Locate the cell with the specified text and output its [X, Y] center coordinate. 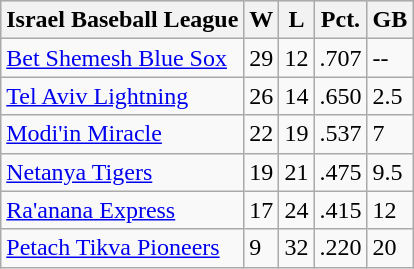
9.5 [390, 172]
7 [390, 134]
Bet Shemesh Blue Sox [122, 58]
17 [262, 210]
W [262, 20]
Modi'in Miracle [122, 134]
GB [390, 20]
21 [296, 172]
Israel Baseball League [122, 20]
29 [262, 58]
.415 [340, 210]
.707 [340, 58]
Petach Tikva Pioneers [122, 248]
Tel Aviv Lightning [122, 96]
L [296, 20]
Netanya Tigers [122, 172]
14 [296, 96]
32 [296, 248]
20 [390, 248]
Pct. [340, 20]
9 [262, 248]
.220 [340, 248]
22 [262, 134]
2.5 [390, 96]
24 [296, 210]
.537 [340, 134]
.475 [340, 172]
-- [390, 58]
26 [262, 96]
.650 [340, 96]
Ra'anana Express [122, 210]
